Capture the cell that displays the provided text and extract its [x, y] central coordinate. 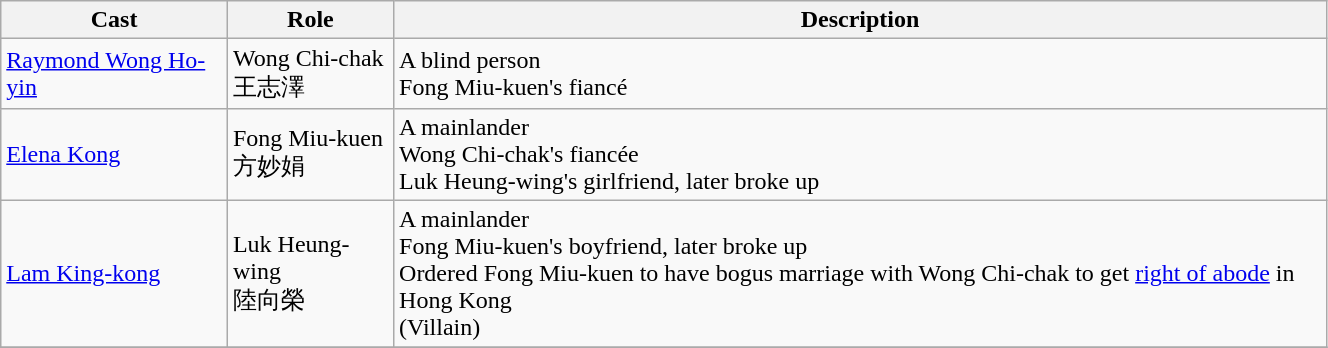
Role [310, 20]
Elena Kong [114, 154]
Raymond Wong Ho-yin [114, 74]
A blind personFong Miu-kuen's fiancé [860, 74]
Wong Chi-chak王志澤 [310, 74]
Fong Miu-kuen方妙娟 [310, 154]
Lam King-kong [114, 273]
Cast [114, 20]
A mainlanderWong Chi-chak's fiancéeLuk Heung-wing's girlfriend, later broke up [860, 154]
Luk Heung-wing陸向榮 [310, 273]
Description [860, 20]
